Detect which cell encompasses the target text, then output its [X, Y] center coordinate. 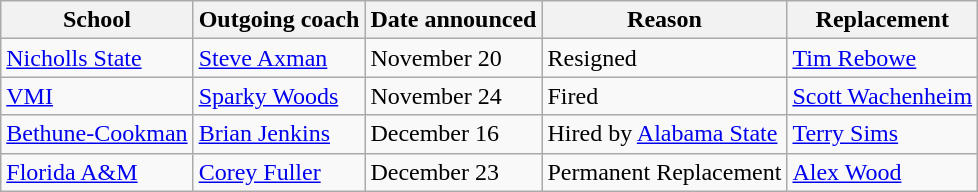
Florida A&M [97, 172]
School [97, 20]
Alex Wood [882, 172]
November 20 [454, 58]
Outgoing coach [279, 20]
Brian Jenkins [279, 134]
Scott Wachenheim [882, 96]
Fired [664, 96]
December 16 [454, 134]
November 24 [454, 96]
Permanent Replacement [664, 172]
Terry Sims [882, 134]
VMI [97, 96]
Tim Rebowe [882, 58]
Date announced [454, 20]
Corey Fuller [279, 172]
Bethune-Cookman [97, 134]
Nicholls State [97, 58]
Sparky Woods [279, 96]
Reason [664, 20]
Resigned [664, 58]
December 23 [454, 172]
Replacement [882, 20]
Steve Axman [279, 58]
Hired by Alabama State [664, 134]
